Return the [X, Y] coordinate for the center point of the cell that contains the specified text.  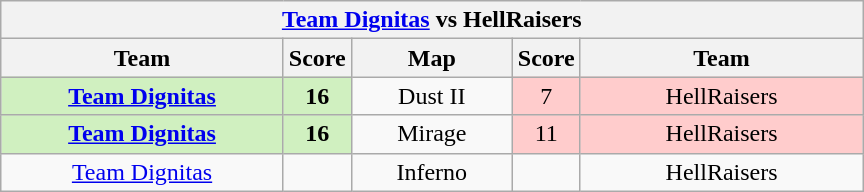
Inferno [432, 172]
Dust II [432, 96]
7 [546, 96]
Team Dignitas vs HellRaisers [432, 20]
Mirage [432, 134]
11 [546, 134]
Map [432, 58]
